Locate the cell with the specified text and output its (x, y) center coordinate. 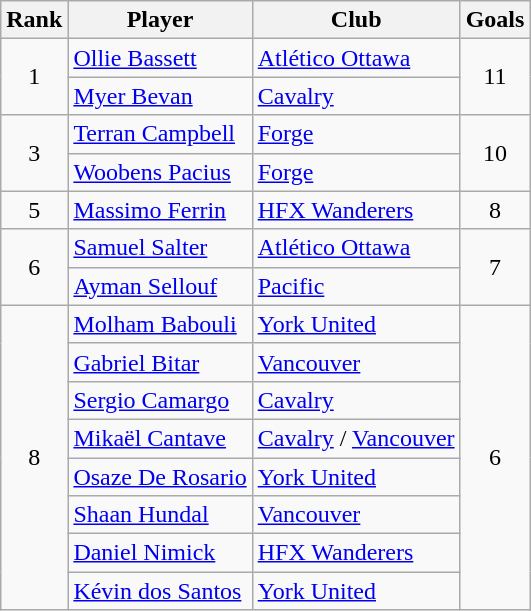
Gabriel Bitar (160, 362)
Club (356, 20)
Daniel Nimick (160, 553)
Samuel Salter (160, 248)
Player (160, 20)
Goals (495, 20)
Mikaël Cantave (160, 438)
Kévin dos Santos (160, 591)
Woobens Pacius (160, 172)
Cavalry / Vancouver (356, 438)
Pacific (356, 286)
Massimo Ferrin (160, 210)
1 (34, 77)
11 (495, 77)
Shaan Hundal (160, 515)
3 (34, 153)
Sergio Camargo (160, 400)
Terran Campbell (160, 134)
10 (495, 153)
Osaze De Rosario (160, 477)
Myer Bevan (160, 96)
Ayman Sellouf (160, 286)
5 (34, 210)
Molham Babouli (160, 324)
Ollie Bassett (160, 58)
Rank (34, 20)
7 (495, 267)
